From the cell containing the given text, extract its center point as [X, Y] coordinate. 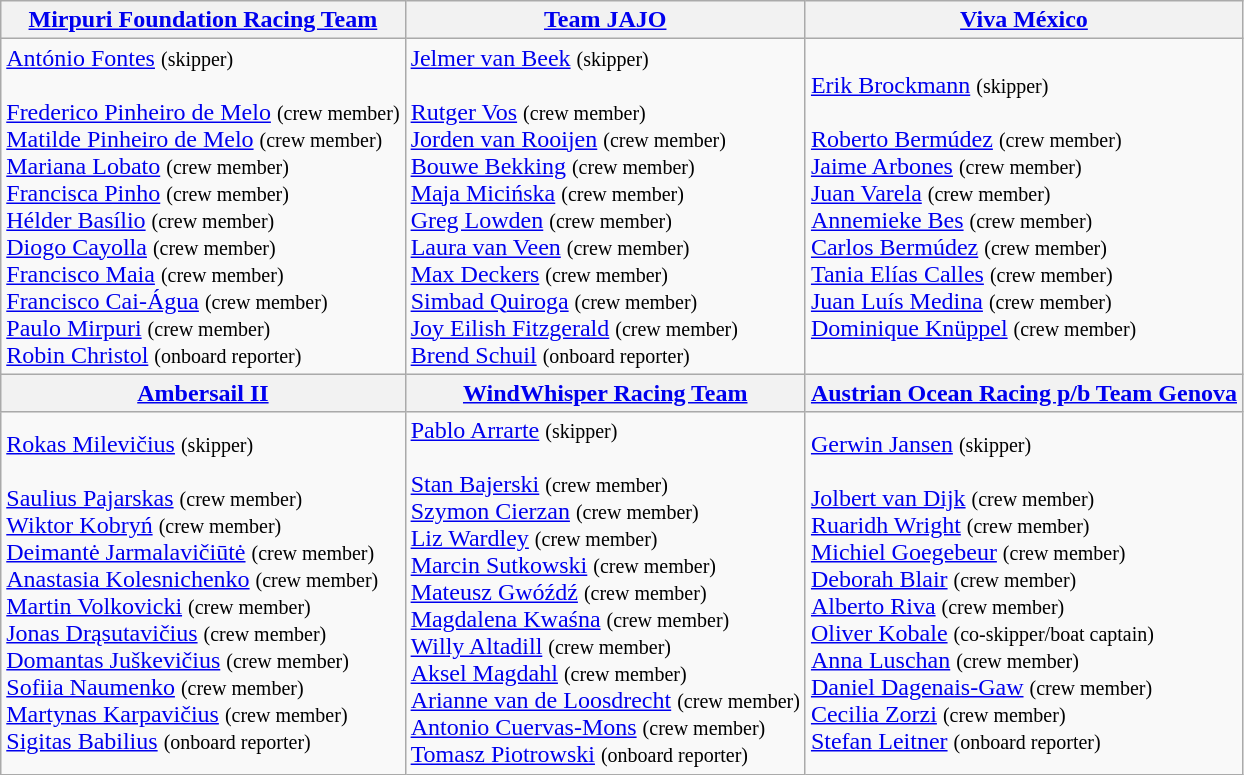
Ambersail II [203, 393]
WindWhisper Racing Team [605, 393]
Team JAJO [605, 20]
Mirpuri Foundation Racing Team [203, 20]
Viva México [1024, 20]
Austrian Ocean Racing p/b Team Genova [1024, 393]
